Return [X, Y] of the center of cell containing provided text 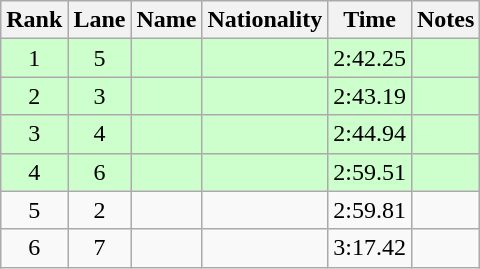
2:59.81 [370, 210]
Name [166, 20]
2:43.19 [370, 96]
Notes [445, 20]
2:44.94 [370, 134]
7 [100, 248]
Rank [34, 20]
Lane [100, 20]
2:42.25 [370, 58]
Time [370, 20]
1 [34, 58]
Nationality [265, 20]
2:59.51 [370, 172]
3:17.42 [370, 248]
